Provide the [x, y] coordinate of the cell's center where the given text is located.  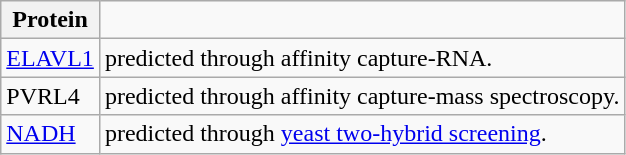
NADH [50, 134]
Protein [50, 20]
predicted through affinity capture-mass spectroscopy. [362, 96]
predicted through yeast two-hybrid screening. [362, 134]
PVRL4 [50, 96]
predicted through affinity capture-RNA. [362, 58]
ELAVL1 [50, 58]
